Capture the cell that displays the provided text and extract its (x, y) central coordinate. 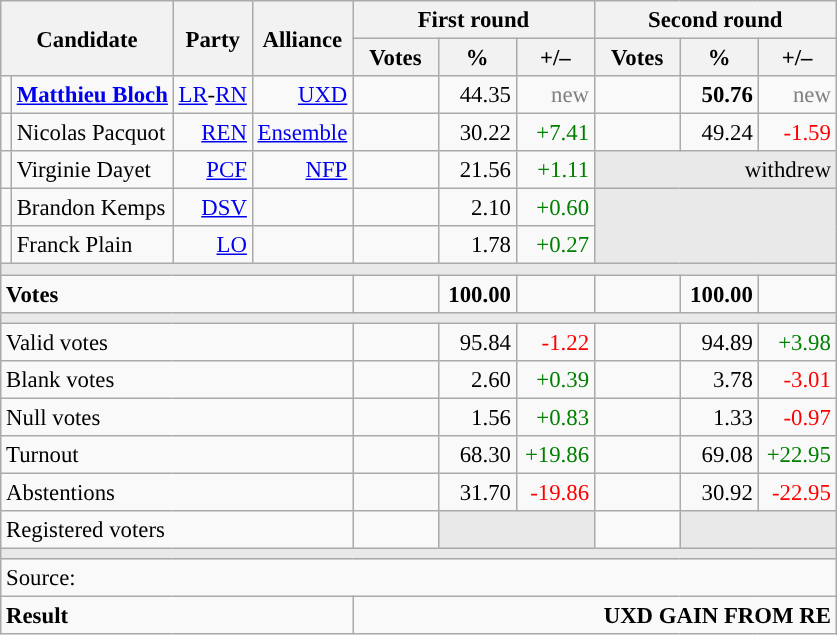
30.92 (719, 492)
Result (177, 616)
PCF (212, 170)
+1.11 (555, 170)
UXD (302, 95)
-3.01 (797, 379)
LO (212, 245)
94.89 (719, 342)
-0.97 (797, 417)
69.08 (719, 455)
44.35 (477, 95)
50.76 (719, 95)
+7.41 (555, 133)
+19.86 (555, 455)
Registered voters (177, 530)
68.30 (477, 455)
2.60 (477, 379)
Valid votes (177, 342)
Matthieu Bloch (92, 95)
Turnout (177, 455)
2.10 (477, 208)
-19.86 (555, 492)
-22.95 (797, 492)
Virginie Dayet (92, 170)
Nicolas Pacquot (92, 133)
+0.83 (555, 417)
Candidate (87, 38)
LR-RN (212, 95)
21.56 (477, 170)
+0.27 (555, 245)
Blank votes (177, 379)
30.22 (477, 133)
Ensemble (302, 133)
REN (212, 133)
withdrew (715, 170)
Second round (715, 20)
-1.22 (555, 342)
1.56 (477, 417)
Brandon Kemps (92, 208)
1.78 (477, 245)
Abstentions (177, 492)
DSV (212, 208)
Null votes (177, 417)
31.70 (477, 492)
+0.60 (555, 208)
NFP (302, 170)
49.24 (719, 133)
-1.59 (797, 133)
1.33 (719, 417)
+3.98 (797, 342)
+22.95 (797, 455)
Source: (418, 578)
Franck Plain (92, 245)
3.78 (719, 379)
First round (474, 20)
UXD GAIN FROM RE (595, 616)
Party (212, 38)
+0.39 (555, 379)
95.84 (477, 342)
Alliance (302, 38)
